Provide the (X, Y) coordinate of the cell's center where the given text is located.  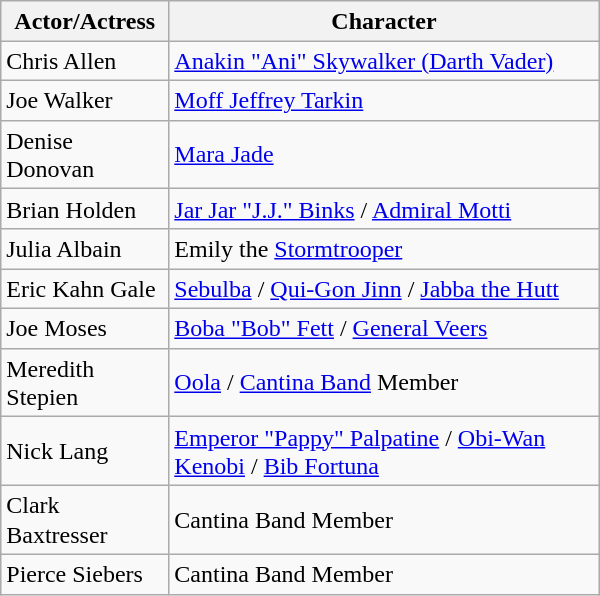
Clark Baxtresser (85, 520)
Julia Albain (85, 249)
Nick Lang (85, 452)
Anakin "Ani" Skywalker (Darth Vader) (384, 61)
Meredith Stepien (85, 382)
Denise Donovan (85, 154)
Jar Jar "J.J." Binks / Admiral Motti (384, 209)
Actor/Actress (85, 21)
Boba "Bob" Fett / General Veers (384, 328)
Moff Jeffrey Tarkin (384, 100)
Emily the Stormtrooper (384, 249)
Joe Moses (85, 328)
Character (384, 21)
Mara Jade (384, 154)
Emperor "Pappy" Palpatine / Obi-Wan Kenobi / Bib Fortuna (384, 452)
Brian Holden (85, 209)
Joe Walker (85, 100)
Pierce Siebers (85, 574)
Oola / Cantina Band Member (384, 382)
Eric Kahn Gale (85, 289)
Chris Allen (85, 61)
Sebulba / Qui-Gon Jinn / Jabba the Hutt (384, 289)
